For the text-containing cell, return its midpoint in (X, Y) coordinate format. 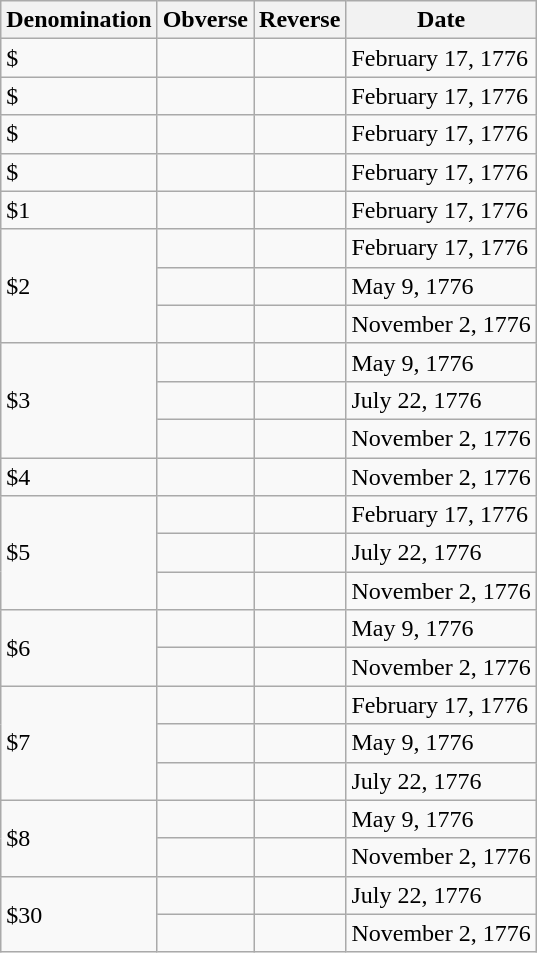
Date (441, 20)
$3 (79, 400)
$30 (79, 914)
$1 (79, 210)
$6 (79, 648)
$4 (79, 477)
$7 (79, 743)
$8 (79, 838)
$5 (79, 553)
Reverse (300, 20)
$2 (79, 286)
Obverse (205, 20)
Denomination (79, 20)
